From the cell containing the given text, extract its center point as [x, y] coordinate. 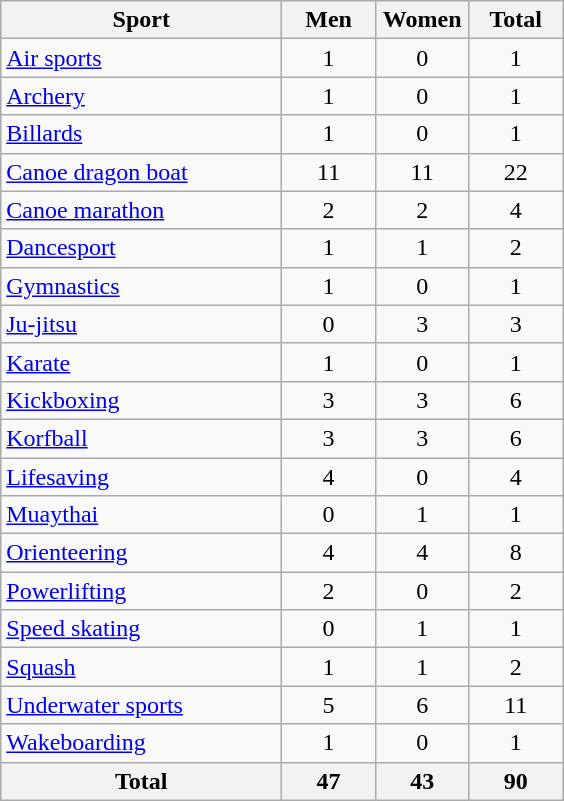
22 [516, 172]
Canoe marathon [142, 210]
Underwater sports [142, 705]
Archery [142, 96]
Muaythai [142, 515]
47 [329, 781]
Dancesport [142, 248]
5 [329, 705]
Lifesaving [142, 477]
Wakeboarding [142, 743]
Powerlifting [142, 591]
Orienteering [142, 553]
Ju-jitsu [142, 324]
Air sports [142, 58]
90 [516, 781]
43 [422, 781]
Karate [142, 362]
Korfball [142, 438]
Kickboxing [142, 400]
Billards [142, 134]
Speed skating [142, 629]
8 [516, 553]
Gymnastics [142, 286]
Women [422, 20]
Squash [142, 667]
Sport [142, 20]
Canoe dragon boat [142, 172]
Men [329, 20]
